From the cell containing the given text, extract its center point as [X, Y] coordinate. 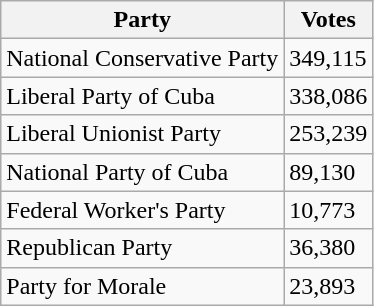
Votes [328, 20]
Liberal Unionist Party [142, 134]
Party [142, 20]
National Conservative Party [142, 58]
Republican Party [142, 248]
36,380 [328, 248]
National Party of Cuba [142, 172]
Liberal Party of Cuba [142, 96]
349,115 [328, 58]
Federal Worker's Party [142, 210]
89,130 [328, 172]
Party for Morale [142, 286]
10,773 [328, 210]
253,239 [328, 134]
338,086 [328, 96]
23,893 [328, 286]
